Identify which cell holds the provided text, then report its (x, y) central coordinate. 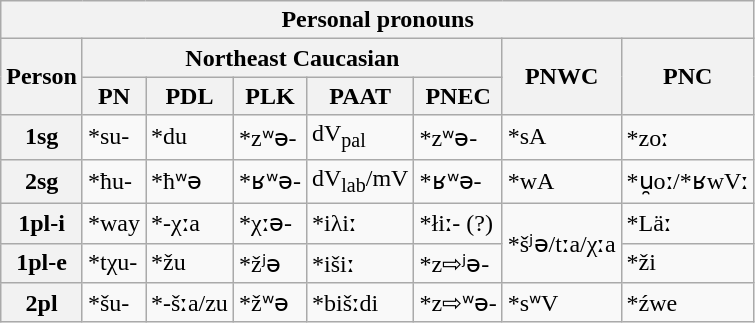
*tχu- (114, 263)
*źwe (688, 303)
*wA (562, 181)
*ħu- (114, 181)
*bišːdi (360, 303)
Northeast Caucasian (292, 58)
*way (114, 224)
*su- (114, 137)
*šʲə/tːa/χːa (562, 244)
*Läː (688, 224)
Person (42, 77)
PNC (688, 77)
*sA (562, 137)
*łiː- (?) (458, 224)
*ži (688, 263)
PDL (190, 96)
*ħʷə (190, 181)
Personal pronouns (378, 20)
*zoː (688, 137)
*sʷV (562, 303)
1pl-i (42, 224)
*šu- (114, 303)
PNEC (458, 96)
1sg (42, 137)
*iλiː (360, 224)
dVlab/mV (360, 181)
*z⇨ʲə- (458, 263)
*žʲə (270, 263)
*du (190, 137)
1pl-e (42, 263)
*išiː (360, 263)
*χːə- (270, 224)
*-šːa/zu (190, 303)
*u̯oː/*ʁwVː (688, 181)
PNWC (562, 77)
PLK (270, 96)
dVpal (360, 137)
*z⇨ʷə- (458, 303)
*žu (190, 263)
2pl (42, 303)
*-χːa (190, 224)
PN (114, 96)
PAAT (360, 96)
*žʷə (270, 303)
2sg (42, 181)
